Return [x, y] of the center of cell containing provided text 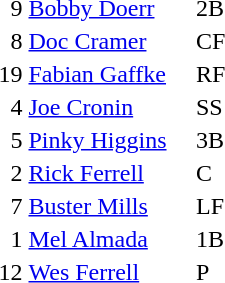
Mel Almada [110, 239]
Buster Mills [110, 206]
Pinky Higgins [110, 140]
Rick Ferrell [110, 173]
Fabian Gaffke [110, 74]
Joe Cronin [110, 107]
Doc Cramer [110, 41]
